Pinpoint the cell where the given text exists, returning its [X, Y] midpoint coordinate. 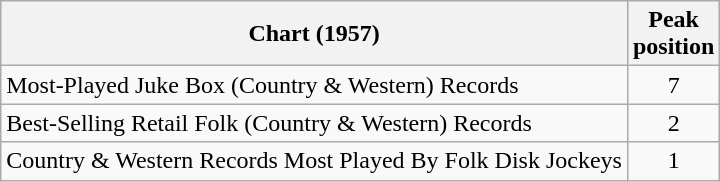
1 [673, 161]
Most-Played Juke Box (Country & Western) Records [314, 85]
Peakposition [673, 34]
Chart (1957) [314, 34]
Best-Selling Retail Folk (Country & Western) Records [314, 123]
7 [673, 85]
Country & Western Records Most Played By Folk Disk Jockeys [314, 161]
2 [673, 123]
